Provide the [x, y] coordinate of the cell's center where the given text is located.  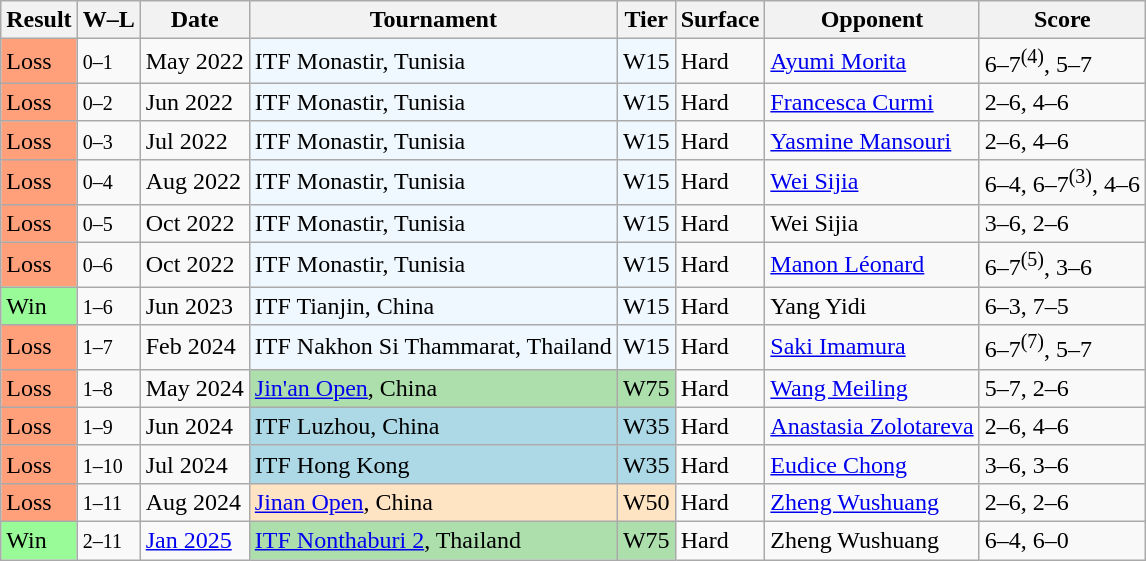
1–7 [108, 348]
Manon Léonard [872, 264]
May 2022 [194, 62]
Yasmine Mansouri [872, 140]
Tournament [433, 20]
Wang Meiling [872, 388]
Aug 2022 [194, 182]
6–7(4), 5–7 [1062, 62]
6–7(5), 3–6 [1062, 264]
Yang Yidi [872, 306]
Jun 2024 [194, 426]
3–6, 3–6 [1062, 464]
6–7(7), 5–7 [1062, 348]
ITF Tianjin, China [433, 306]
0–1 [108, 62]
1–9 [108, 426]
Ayumi Morita [872, 62]
1–6 [108, 306]
Eudice Chong [872, 464]
Aug 2024 [194, 502]
Jul 2024 [194, 464]
Opponent [872, 20]
2–6, 2–6 [1062, 502]
Jan 2025 [194, 541]
Anastasia Zolotareva [872, 426]
W–L [108, 20]
Score [1062, 20]
Surface [720, 20]
0–2 [108, 102]
Feb 2024 [194, 348]
Jin'an Open, China [433, 388]
Jinan Open, China [433, 502]
3–6, 2–6 [1062, 223]
0–4 [108, 182]
ITF Luzhou, China [433, 426]
ITF Hong Kong [433, 464]
Francesca Curmi [872, 102]
Saki Imamura [872, 348]
Jun 2023 [194, 306]
Date [194, 20]
2–11 [108, 541]
0–6 [108, 264]
May 2024 [194, 388]
1–11 [108, 502]
ITF Nonthaburi 2, Thailand [433, 541]
6–4, 6–7(3), 4–6 [1062, 182]
1–8 [108, 388]
Jun 2022 [194, 102]
1–10 [108, 464]
Result [39, 20]
6–4, 6–0 [1062, 541]
0–5 [108, 223]
5–7, 2–6 [1062, 388]
Tier [646, 20]
W50 [646, 502]
6–3, 7–5 [1062, 306]
Jul 2022 [194, 140]
ITF Nakhon Si Thammarat, Thailand [433, 348]
0–3 [108, 140]
